Capture the cell that displays the provided text and extract its (X, Y) central coordinate. 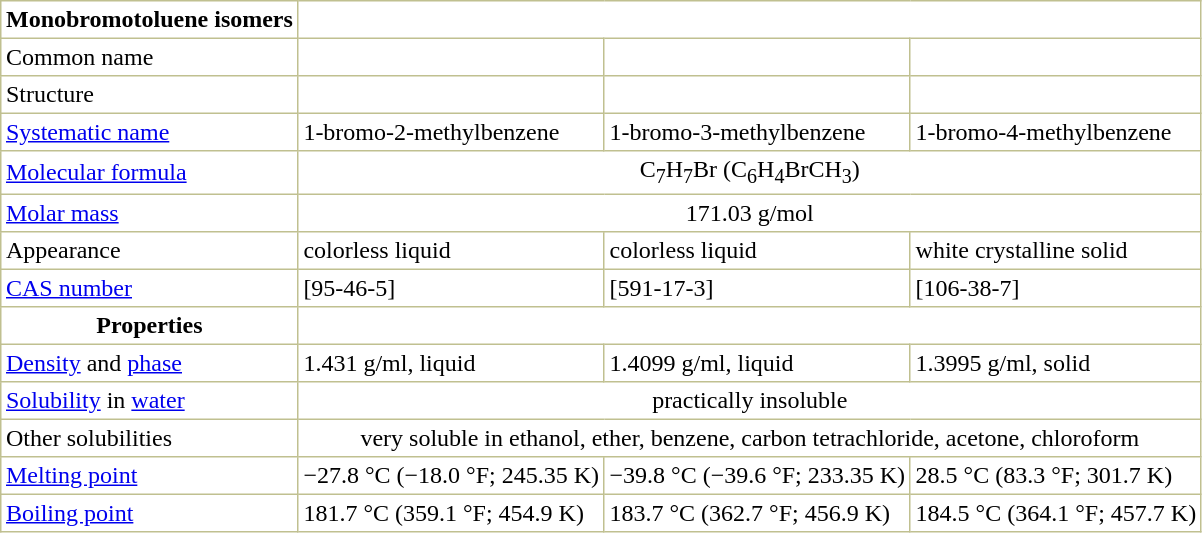
Structure (150, 95)
184.5 °C (364.1 °F; 457.7 K) (1056, 514)
Solubility in water (150, 401)
−39.8 °C (−39.6 °F; 233.35 K) (757, 476)
white crystalline solid (1056, 251)
Density and phase (150, 364)
Monobromotoluene isomers (150, 20)
1-bromo-4-methylbenzene (1056, 132)
CAS number (150, 289)
Molecular formula (150, 173)
Common name (150, 57)
28.5 °C (83.3 °F; 301.7 K) (1056, 476)
1-bromo-2-methylbenzene (451, 132)
1.4099 g/ml, liquid (757, 364)
[106-38-7] (1056, 289)
1-bromo-3-methylbenzene (757, 132)
Appearance (150, 251)
183.7 °C (362.7 °F; 456.9 K) (757, 514)
181.7 °C (359.1 °F; 454.9 K) (451, 514)
C7H7Br (C6H4BrCH3) (750, 173)
[95-46-5] (451, 289)
Molar mass (150, 214)
1.431 g/ml, liquid (451, 364)
very soluble in ethanol, ether, benzene, carbon tetrachloride, acetone, chloroform (750, 439)
Properties (150, 326)
−27.8 °C (−18.0 °F; 245.35 K) (451, 476)
Systematic name (150, 132)
Melting point (150, 476)
Other solubilities (150, 439)
[591-17-3] (757, 289)
practically insoluble (750, 401)
171.03 g/mol (750, 214)
1.3995 g/ml, solid (1056, 364)
Boiling point (150, 514)
